Output the [x, y] coordinate of the center of the cell containing the given text.  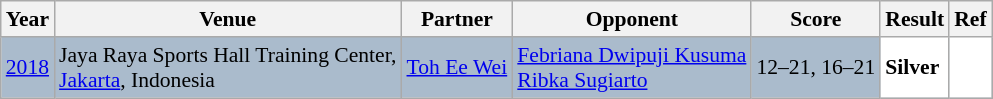
Toh Ee Wei [456, 68]
2018 [28, 68]
Result [914, 19]
Ref [970, 19]
Score [816, 19]
Venue [228, 19]
Silver [914, 68]
Opponent [632, 19]
Year [28, 19]
12–21, 16–21 [816, 68]
Febriana Dwipuji Kusuma Ribka Sugiarto [632, 68]
Jaya Raya Sports Hall Training Center,Jakarta, Indonesia [228, 68]
Partner [456, 19]
